For the text-containing cell, return its midpoint in (x, y) coordinate format. 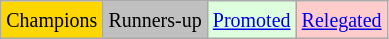
Runners-up (155, 20)
Champions (52, 20)
Relegated (342, 20)
Promoted (252, 20)
